Pinpoint the cell where the given text exists, returning its [X, Y] midpoint coordinate. 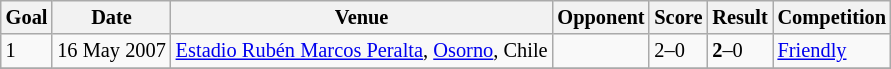
Score [678, 17]
Estadio Rubén Marcos Peralta, Osorno, Chile [362, 51]
1 [27, 51]
16 May 2007 [111, 51]
Date [111, 17]
Opponent [600, 17]
Venue [362, 17]
Goal [27, 17]
Result [740, 17]
Competition [832, 17]
Friendly [832, 51]
